Output the (x, y) coordinate of the center of the cell containing the given text.  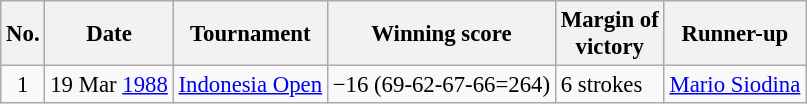
Margin ofvictory (610, 34)
Indonesia Open (250, 85)
Tournament (250, 34)
Runner-up (735, 34)
6 strokes (610, 85)
1 (23, 85)
Winning score (441, 34)
19 Mar 1988 (109, 85)
Date (109, 34)
−16 (69-62-67-66=264) (441, 85)
Mario Siodina (735, 85)
No. (23, 34)
